For the text-containing cell, return its midpoint in (X, Y) coordinate format. 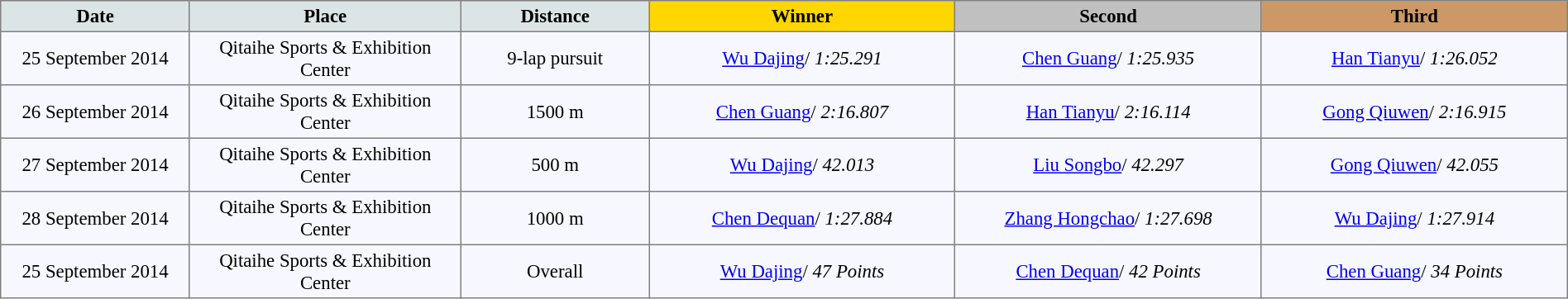
Winner (802, 17)
Chen Dequan/ 42 Points (1108, 271)
Distance (555, 17)
Zhang Hongchao/ 1:27.698 (1108, 218)
Chen Guang/ 34 Points (1414, 271)
Chen Dequan/ 1:27.884 (802, 218)
Place (325, 17)
1000 m (555, 218)
28 September 2014 (96, 218)
Third (1414, 17)
Overall (555, 271)
Wu Dajing/ 1:25.291 (802, 58)
Second (1108, 17)
Date (96, 17)
1500 m (555, 112)
9-lap pursuit (555, 58)
Wu Dajing/ 47 Points (802, 271)
Gong Qiuwen/ 42.055 (1414, 164)
Wu Dajing/ 1:27.914 (1414, 218)
26 September 2014 (96, 112)
500 m (555, 164)
Liu Songbo/ 42.297 (1108, 164)
Chen Guang/ 1:25.935 (1108, 58)
Han Tianyu/ 2:16.114 (1108, 112)
Han Tianyu/ 1:26.052 (1414, 58)
Wu Dajing/ 42.013 (802, 164)
Chen Guang/ 2:16.807 (802, 112)
27 September 2014 (96, 164)
Gong Qiuwen/ 2:16.915 (1414, 112)
